For the text-containing cell, return its midpoint in (x, y) coordinate format. 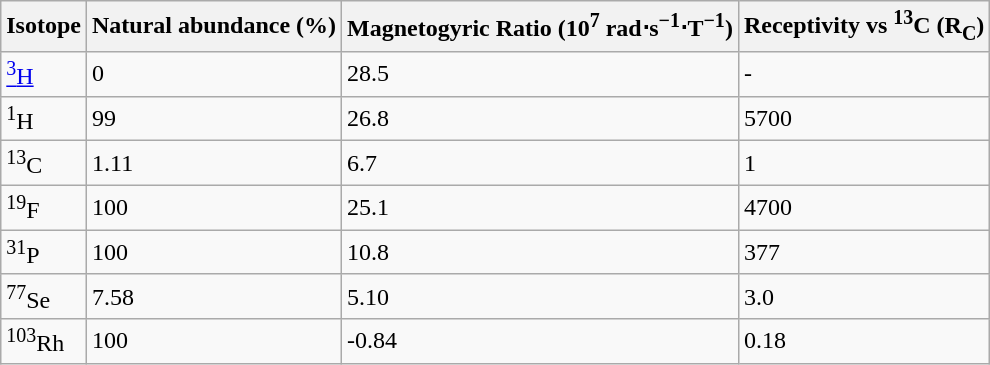
10.8 (540, 252)
6.7 (540, 164)
77Se (44, 296)
5700 (864, 118)
1.11 (214, 164)
99 (214, 118)
-0.84 (540, 342)
Isotope (44, 26)
Receptivity vs 13C (RC) (864, 26)
7.58 (214, 296)
3H (44, 74)
31P (44, 252)
0 (214, 74)
1 (864, 164)
19F (44, 208)
13C (44, 164)
1H (44, 118)
Magnetogyric Ratio (107 rad⋅s−1⋅T−1) (540, 26)
26.8 (540, 118)
25.1 (540, 208)
Natural abundance (%) (214, 26)
377 (864, 252)
0.18 (864, 342)
- (864, 74)
3.0 (864, 296)
4700 (864, 208)
28.5 (540, 74)
103Rh (44, 342)
5.10 (540, 296)
